Output the (x, y) coordinate of the center of the cell containing the given text.  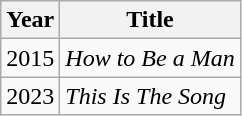
Title (150, 20)
2015 (30, 58)
How to Be a Man (150, 58)
2023 (30, 96)
Year (30, 20)
This Is The Song (150, 96)
